Extract the (X, Y) coordinate from the center of the cell holding the provided text.  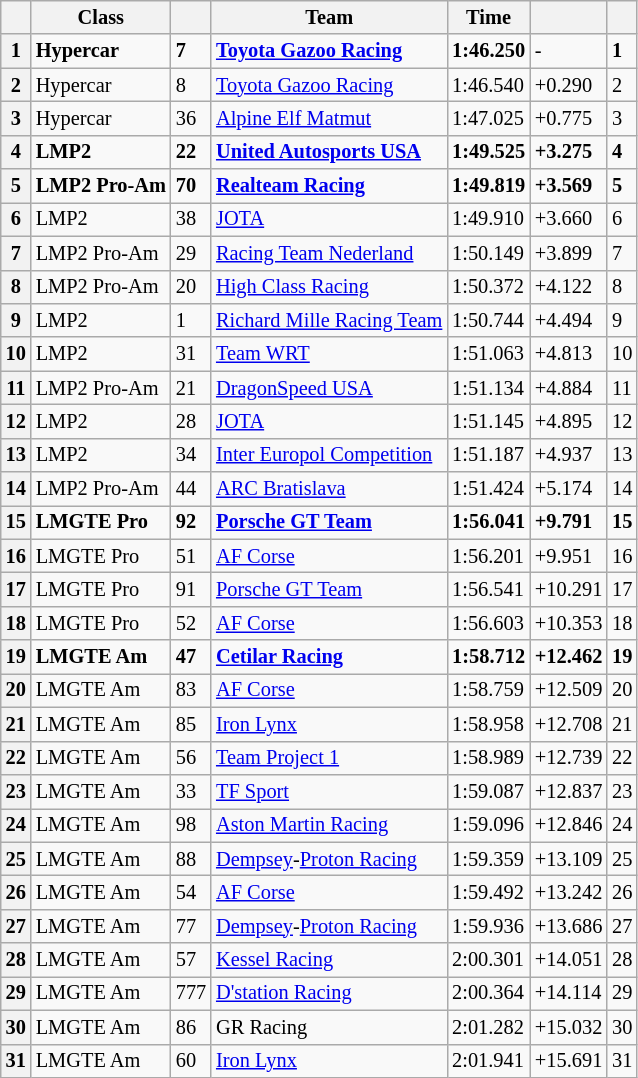
85 (191, 724)
+9.791 (568, 522)
1:50.149 (488, 253)
+14.114 (568, 993)
1:46.540 (488, 85)
+10.353 (568, 623)
1:58.958 (488, 724)
56 (191, 758)
1:56.201 (488, 556)
1:49.910 (488, 219)
- (568, 51)
2:01.941 (488, 1061)
51 (191, 556)
2:00.301 (488, 960)
47 (191, 657)
+0.290 (568, 85)
1:59.359 (488, 859)
1:51.424 (488, 489)
33 (191, 791)
+12.837 (568, 791)
Time (488, 17)
1:56.541 (488, 589)
Realteam Racing (329, 186)
1:46.250 (488, 51)
+14.051 (568, 960)
Team WRT (329, 354)
Kessel Racing (329, 960)
+3.899 (568, 253)
Cetilar Racing (329, 657)
DragonSpeed USA (329, 388)
77 (191, 926)
D'station Racing (329, 993)
Alpine Elf Matmut (329, 118)
+4.895 (568, 421)
Inter Europol Competition (329, 455)
United Autosports USA (329, 152)
+3.569 (568, 186)
+4.813 (568, 354)
98 (191, 825)
91 (191, 589)
52 (191, 623)
+12.739 (568, 758)
1:51.063 (488, 354)
GR Racing (329, 1027)
1:49.819 (488, 186)
1:59.087 (488, 791)
+4.884 (568, 388)
1:50.372 (488, 287)
ARC Bratislava (329, 489)
1:50.744 (488, 320)
+13.109 (568, 859)
Team (329, 17)
+3.660 (568, 219)
1:58.759 (488, 690)
+13.242 (568, 892)
38 (191, 219)
+4.494 (568, 320)
+12.509 (568, 690)
1:59.096 (488, 825)
Class (101, 17)
1:51.134 (488, 388)
+12.462 (568, 657)
+15.691 (568, 1061)
777 (191, 993)
Team Project 1 (329, 758)
+12.846 (568, 825)
1:56.603 (488, 623)
High Class Racing (329, 287)
57 (191, 960)
+4.122 (568, 287)
+3.275 (568, 152)
34 (191, 455)
60 (191, 1061)
1:51.187 (488, 455)
1:47.025 (488, 118)
83 (191, 690)
1:49.525 (488, 152)
1:58.989 (488, 758)
Racing Team Nederland (329, 253)
+5.174 (568, 489)
+4.937 (568, 455)
36 (191, 118)
2:00.364 (488, 993)
1:59.492 (488, 892)
+12.708 (568, 724)
44 (191, 489)
2:01.282 (488, 1027)
+10.291 (568, 589)
54 (191, 892)
Aston Martin Racing (329, 825)
Richard Mille Racing Team (329, 320)
1:51.145 (488, 421)
92 (191, 522)
+13.686 (568, 926)
+15.032 (568, 1027)
86 (191, 1027)
1:58.712 (488, 657)
1:56.041 (488, 522)
+9.951 (568, 556)
70 (191, 186)
+0.775 (568, 118)
TF Sport (329, 791)
88 (191, 859)
1:59.936 (488, 926)
